Determine the (X, Y) coordinate at the center of the cell enclosing the given text.  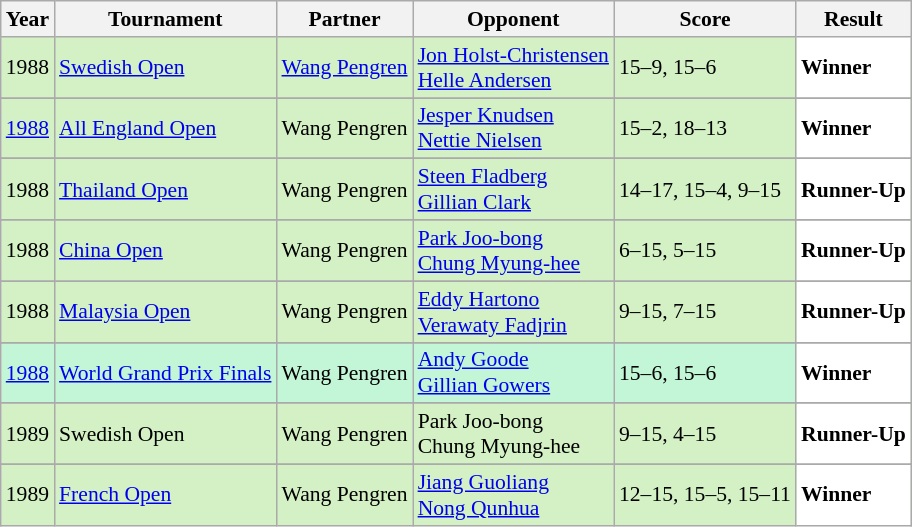
Opponent (514, 19)
Tournament (165, 19)
Partner (344, 19)
French Open (165, 496)
Steen Fladberg Gillian Clark (514, 190)
Result (854, 19)
Year (28, 19)
Jiang Guoliang Nong Qunhua (514, 496)
12–15, 15–5, 15–11 (705, 496)
Jesper Knudsen Nettie Nielsen (514, 128)
15–2, 18–13 (705, 128)
Score (705, 19)
Malaysia Open (165, 312)
Thailand Open (165, 190)
6–15, 5–15 (705, 250)
Jon Holst-Christensen Helle Andersen (514, 68)
14–17, 15–4, 9–15 (705, 190)
9–15, 4–15 (705, 434)
9–15, 7–15 (705, 312)
Eddy Hartono Verawaty Fadjrin (514, 312)
China Open (165, 250)
All England Open (165, 128)
15–6, 15–6 (705, 372)
Andy Goode Gillian Gowers (514, 372)
15–9, 15–6 (705, 68)
World Grand Prix Finals (165, 372)
